Extract the (x, y) coordinate from the center of the cell holding the provided text.  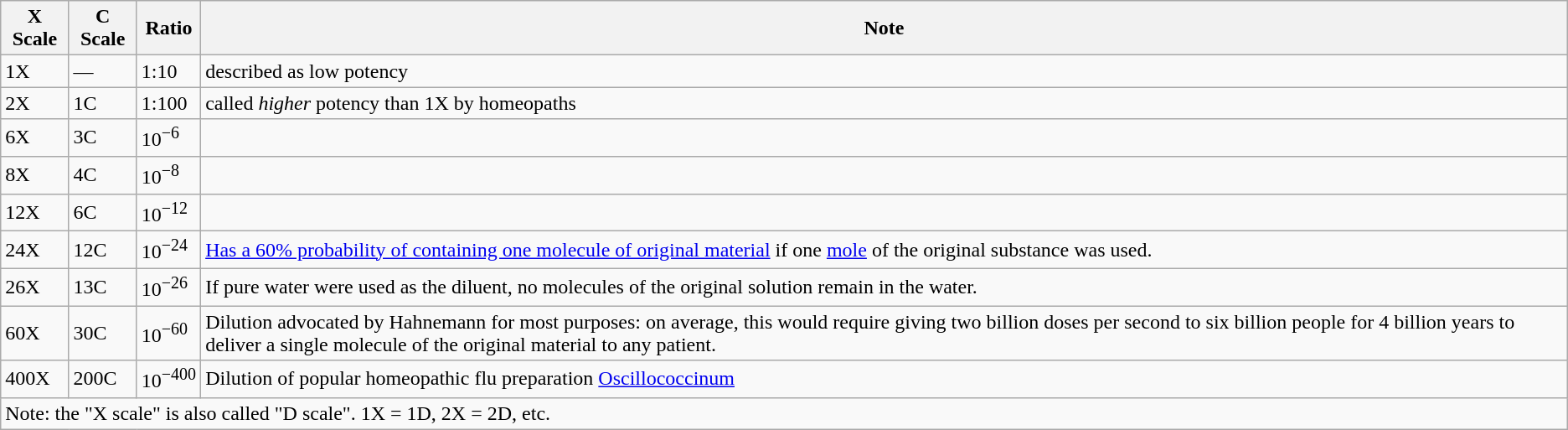
3C (102, 137)
X Scale (35, 28)
12X (35, 213)
10−8 (168, 174)
26X (35, 287)
Dilution of popular homeopathic flu preparation Oscillococcinum (885, 379)
13C (102, 287)
Note (885, 28)
10−6 (168, 137)
Note: the "X scale" is also called "D scale". 1X = 1D, 2X = 2D, etc. (784, 413)
2X (35, 103)
1X (35, 71)
200C (102, 379)
If pure water were used as the diluent, no molecules of the original solution remain in the water. (885, 287)
described as low potency (885, 71)
10−400 (168, 379)
6X (35, 137)
8X (35, 174)
1:10 (168, 71)
60X (35, 334)
1:100 (168, 103)
12C (102, 250)
4C (102, 174)
Has a 60% probability of containing one molecule of original material if one mole of the original substance was used. (885, 250)
Ratio (168, 28)
called higher potency than 1X by homeopaths (885, 103)
6C (102, 213)
C Scale (102, 28)
400X (35, 379)
― (102, 71)
30C (102, 334)
24X (35, 250)
10−26 (168, 287)
10−60 (168, 334)
10−12 (168, 213)
1C (102, 103)
10−24 (168, 250)
